Return the (X, Y) coordinate for the center point of the cell that contains the specified text.  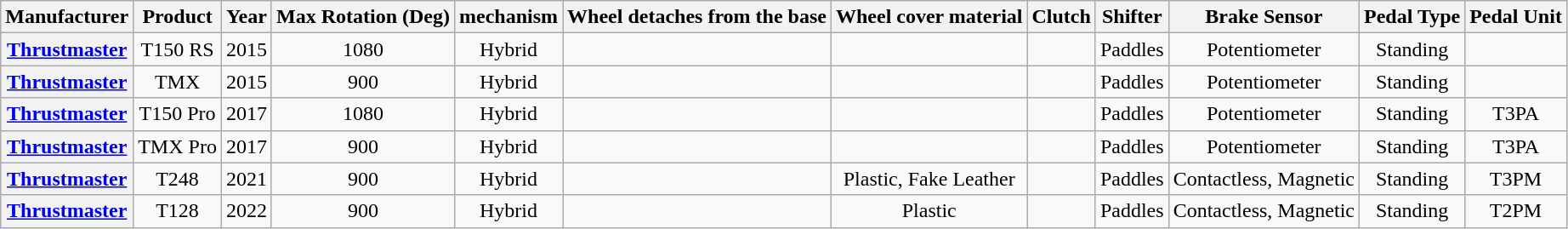
2022 (247, 211)
T150 Pro (178, 114)
Pedal Unit (1516, 17)
Pedal Type (1412, 17)
T128 (178, 211)
2021 (247, 179)
Shifter (1132, 17)
TMX Pro (178, 146)
Plastic, Fake Leather (929, 179)
T248 (178, 179)
T150 RS (178, 49)
Clutch (1061, 17)
T2PM (1516, 211)
TMX (178, 82)
Wheel detaches from the base (697, 17)
Brake Sensor (1264, 17)
Manufacturer (67, 17)
T3PM (1516, 179)
Max Rotation (Deg) (362, 17)
Product (178, 17)
Wheel cover material (929, 17)
Year (247, 17)
Plastic (929, 211)
mechanism (508, 17)
